Locate the cell with the specified text and output its [X, Y] center coordinate. 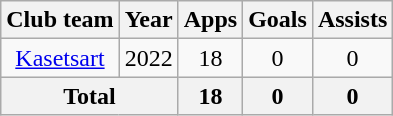
Apps [210, 20]
Year [148, 20]
Goals [278, 20]
Kasetsart [60, 58]
2022 [148, 58]
Assists [352, 20]
Club team [60, 20]
Total [90, 96]
